Scan for the cell matching the given text and deliver its (X, Y) coordinate at center. 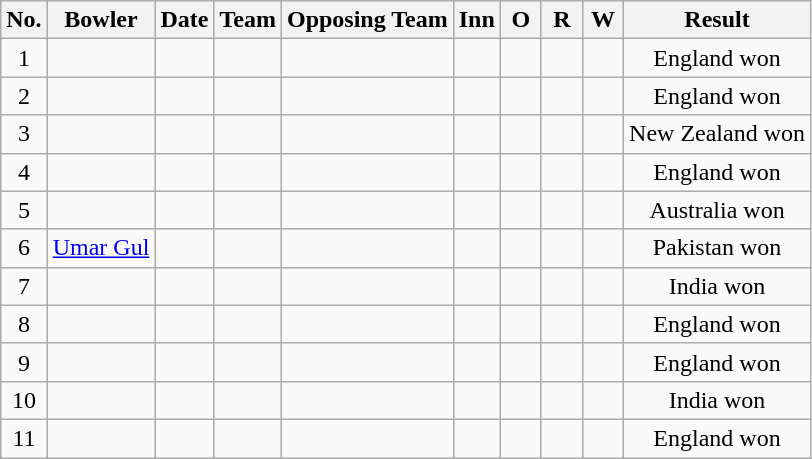
6 (24, 248)
Australia won (718, 210)
No. (24, 20)
Opposing Team (367, 20)
Team (248, 20)
2 (24, 96)
Pakistan won (718, 248)
Result (718, 20)
R (562, 20)
9 (24, 362)
7 (24, 286)
Inn (476, 20)
3 (24, 134)
Date (184, 20)
Umar Gul (101, 248)
Bowler (101, 20)
4 (24, 172)
O (520, 20)
5 (24, 210)
10 (24, 400)
8 (24, 324)
1 (24, 58)
W (602, 20)
New Zealand won (718, 134)
11 (24, 438)
